Return the [X, Y] coordinate for the center point of the cell that contains the specified text.  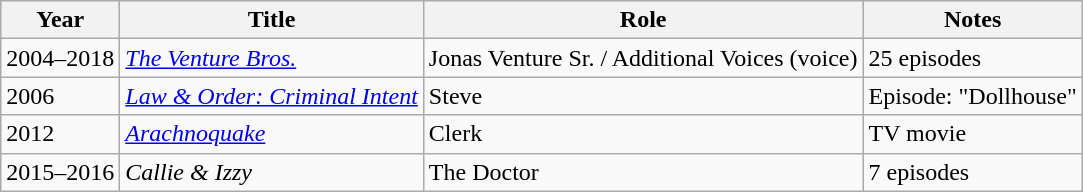
Role [643, 20]
TV movie [972, 134]
The Venture Bros. [272, 58]
Notes [972, 20]
Steve [643, 96]
2006 [60, 96]
2012 [60, 134]
Clerk [643, 134]
Arachnoquake [272, 134]
7 episodes [972, 172]
25 episodes [972, 58]
The Doctor [643, 172]
Episode: "Dollhouse" [972, 96]
2015–2016 [60, 172]
Title [272, 20]
Year [60, 20]
Callie & Izzy [272, 172]
Jonas Venture Sr. / Additional Voices (voice) [643, 58]
2004–2018 [60, 58]
Law & Order: Criminal Intent [272, 96]
